Scan for the cell matching the given text and deliver its (x, y) coordinate at center. 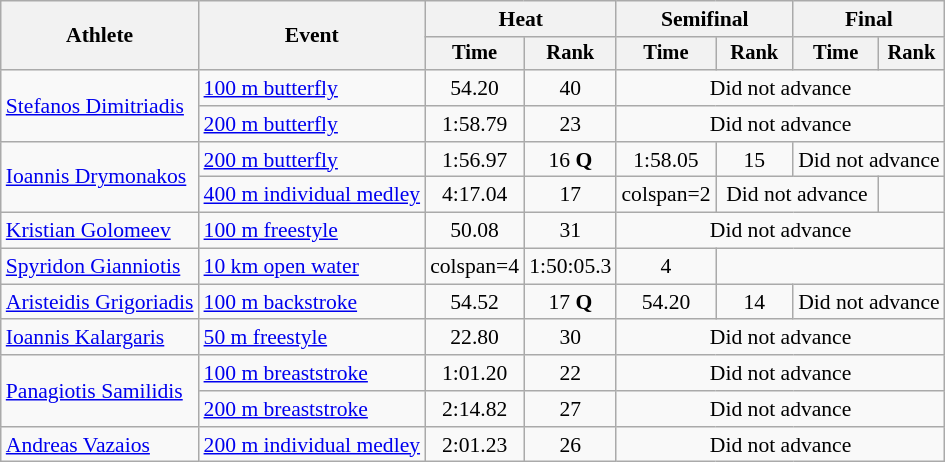
40 (570, 88)
Semifinal (704, 19)
15 (755, 160)
100 m backstroke (312, 302)
23 (570, 124)
Ioannis Drymonakos (100, 178)
4:17.04 (474, 195)
31 (570, 231)
Final (869, 19)
Spyridon Gianniotis (100, 267)
1:01.20 (474, 373)
50.08 (474, 231)
50 m freestyle (312, 338)
Panagiotis Samilidis (100, 390)
Athlete (100, 36)
1:58.79 (474, 124)
1:56.97 (474, 160)
Heat (520, 19)
2:14.82 (474, 409)
22 (570, 373)
1:58.05 (666, 160)
22.80 (474, 338)
30 (570, 338)
1:50:05.3 (570, 267)
Event (312, 36)
colspan=4 (474, 267)
27 (570, 409)
17 (570, 195)
100 m butterfly (312, 88)
4 (666, 267)
colspan=2 (666, 195)
400 m individual medley (312, 195)
200 m breaststroke (312, 409)
Aristeidis Grigoriadis (100, 302)
54.52 (474, 302)
Kristian Golomeev (100, 231)
16 Q (570, 160)
100 m breaststroke (312, 373)
Ioannis Kalargaris (100, 338)
10 km open water (312, 267)
Stefanos Dimitriadis (100, 106)
17 Q (570, 302)
14 (755, 302)
100 m freestyle (312, 231)
